From the cell containing the given text, extract its center point as (x, y) coordinate. 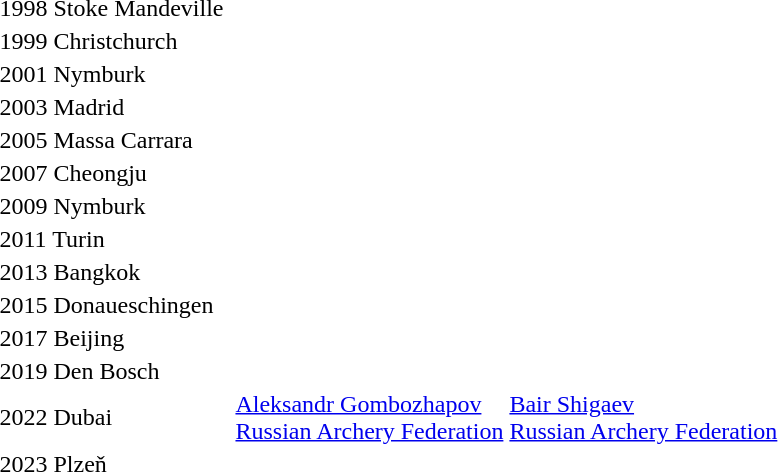
Aleksandr GombozhapovRussian Archery Federation (370, 418)
